Output the [x, y] coordinate of the center of the cell containing the given text.  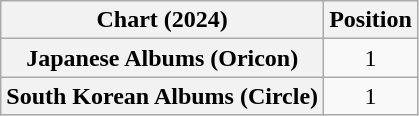
South Korean Albums (Circle) [162, 96]
Japanese Albums (Oricon) [162, 58]
Chart (2024) [162, 20]
Position [371, 20]
